For the text-containing cell, return its midpoint in [X, Y] coordinate format. 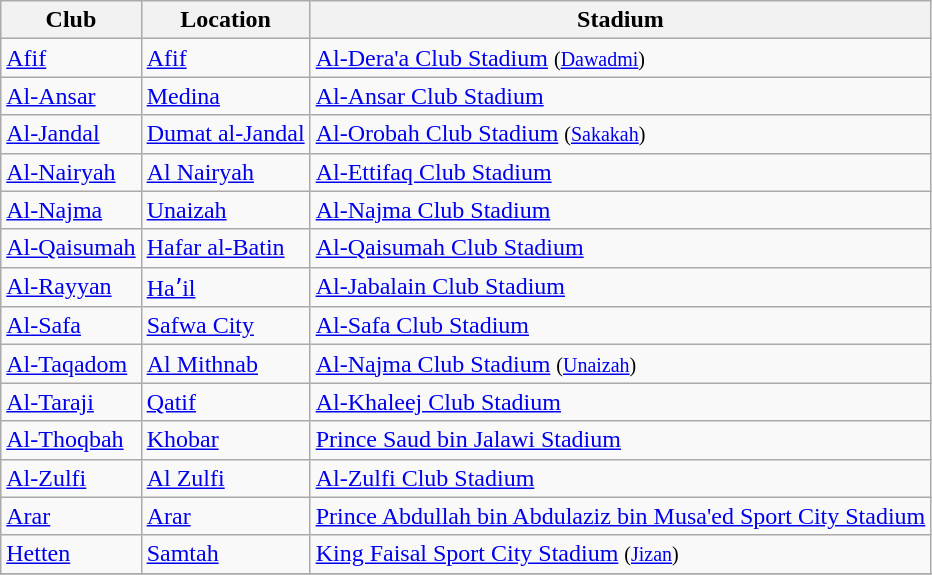
Al Nairyah [226, 172]
Al-Najma Club Stadium [620, 210]
Al-Dera'a Club Stadium (Dawadmi) [620, 58]
Prince Saud bin Jalawi Stadium [620, 440]
Safwa City [226, 326]
Hetten [71, 554]
Khobar [226, 440]
Al-Qaisumah Club Stadium [620, 248]
Al-Taqadom [71, 364]
Haʼil [226, 287]
Al-Jandal [71, 134]
Unaizah [226, 210]
Al-Thoqbah [71, 440]
Stadium [620, 20]
Al-Qaisumah [71, 248]
Al-Rayyan [71, 287]
Prince Abdullah bin Abdulaziz bin Musa'ed Sport City Stadium [620, 516]
Al-Nairyah [71, 172]
Al Mithnab [226, 364]
Al-Najma Club Stadium (Unaizah) [620, 364]
Al-Zulfi [71, 478]
Qatif [226, 402]
Al Zulfi [226, 478]
Club [71, 20]
Al-Jabalain Club Stadium [620, 287]
Samtah [226, 554]
Al-Safa Club Stadium [620, 326]
Dumat al-Jandal [226, 134]
Al-Najma [71, 210]
Al-Ansar Club Stadium [620, 96]
Al-Safa [71, 326]
Al-Ettifaq Club Stadium [620, 172]
King Faisal Sport City Stadium (Jizan) [620, 554]
Al-Zulfi Club Stadium [620, 478]
Hafar al-Batin [226, 248]
Al-Orobah Club Stadium (Sakakah) [620, 134]
Al-Khaleej Club Stadium [620, 402]
Al-Ansar [71, 96]
Al-Taraji [71, 402]
Location [226, 20]
Medina [226, 96]
